Provide the (x, y) coordinate of the cell's center where the given text is located.  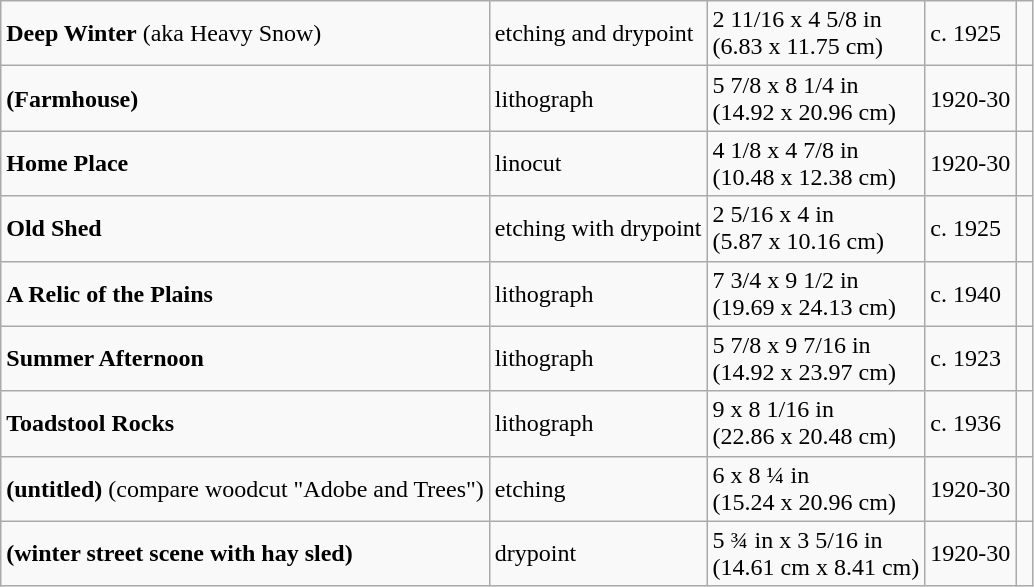
Summer Afternoon (246, 358)
Home Place (246, 164)
2 11/16 x 4 5/8 in(6.83 x 11.75 cm) (816, 34)
5 ¾ in x 3 5/16 in(14.61 cm x 8.41 cm) (816, 554)
5 7/8 x 9 7/16 in(14.92 x 23.97 cm) (816, 358)
2 5/16 x 4 in(5.87 x 10.16 cm) (816, 228)
c. 1940 (970, 294)
(untitled) (compare woodcut "Adobe and Trees") (246, 488)
linocut (598, 164)
etching and drypoint (598, 34)
Toadstool Rocks (246, 424)
etching with drypoint (598, 228)
A Relic of the Plains (246, 294)
5 7/8 x 8 1/4 in(14.92 x 20.96 cm) (816, 98)
6 x 8 ¼ in(15.24 x 20.96 cm) (816, 488)
7 3/4 x 9 1/2 in(19.69 x 24.13 cm) (816, 294)
c. 1936 (970, 424)
9 x 8 1/16 in(22.86 x 20.48 cm) (816, 424)
drypoint (598, 554)
etching (598, 488)
Deep Winter (aka Heavy Snow) (246, 34)
(Farmhouse) (246, 98)
4 1/8 x 4 7/8 in(10.48 x 12.38 cm) (816, 164)
c. 1923 (970, 358)
Old Shed (246, 228)
(winter street scene with hay sled) (246, 554)
